From the cell containing the given text, extract its center point as [X, Y] coordinate. 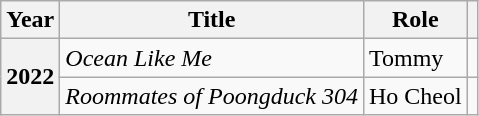
2022 [30, 77]
Ocean Like Me [212, 58]
Ho Cheol [415, 96]
Role [415, 20]
Year [30, 20]
Roommates of Poongduck 304 [212, 96]
Title [212, 20]
Tommy [415, 58]
